Locate the cell with the specified text and output its (X, Y) center coordinate. 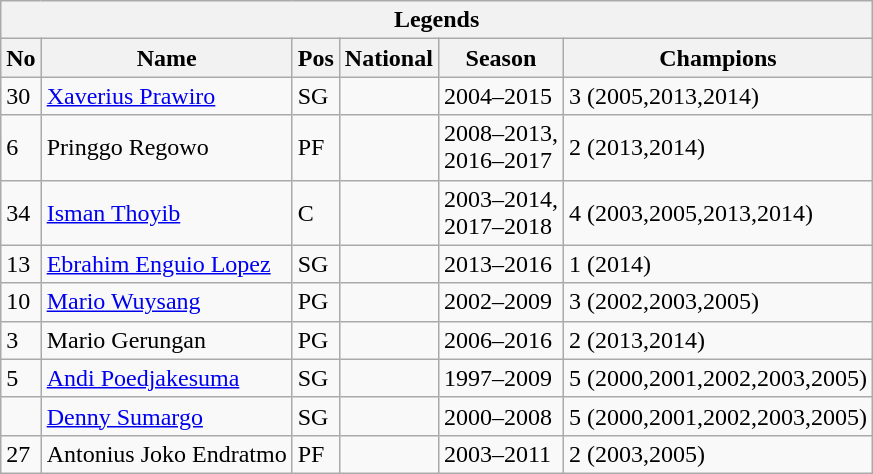
No (21, 58)
Season (500, 58)
4 (2003,2005,2013,2014) (718, 212)
C (316, 212)
Pos (316, 58)
27 (21, 454)
1 (2014) (718, 264)
2003–2014,2017–2018 (500, 212)
6 (21, 148)
2003–2011 (500, 454)
34 (21, 212)
Ebrahim Enguio Lopez (166, 264)
Andi Poedjakesuma (166, 378)
3 (21, 340)
Name (166, 58)
2004–2015 (500, 96)
3 (2005,2013,2014) (718, 96)
Isman Thoyib (166, 212)
Mario Gerungan (166, 340)
30 (21, 96)
3 (2002,2003,2005) (718, 302)
2006–2016 (500, 340)
1997–2009 (500, 378)
10 (21, 302)
National (388, 58)
Xaverius Prawiro (166, 96)
Pringgo Regowo (166, 148)
2008–2013,2016–2017 (500, 148)
2013–2016 (500, 264)
Champions (718, 58)
Antonius Joko Endratmo (166, 454)
Denny Sumargo (166, 416)
Mario Wuysang (166, 302)
2000–2008 (500, 416)
13 (21, 264)
2002–2009 (500, 302)
5 (21, 378)
2 (2003,2005) (718, 454)
Legends (437, 20)
